Identify which cell holds the provided text, then report its (X, Y) central coordinate. 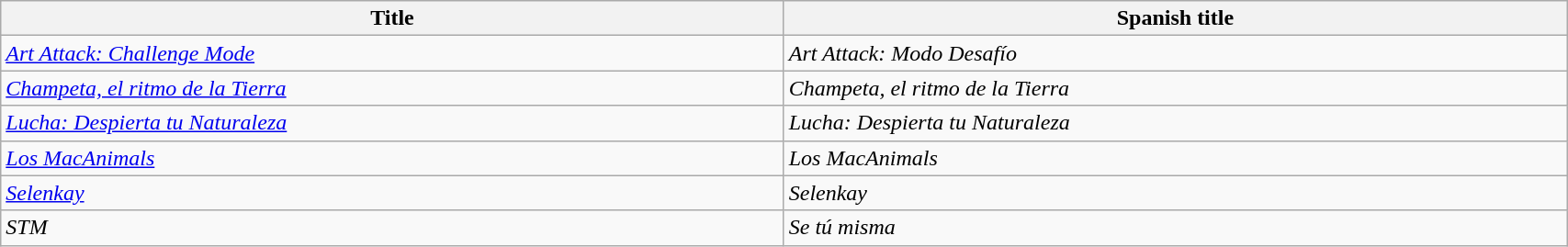
STM (392, 228)
Art Attack: Challenge Mode (392, 53)
Title (392, 18)
Art Attack: Modo Desafío (1175, 53)
Se tú misma (1175, 228)
Spanish title (1175, 18)
